Identify which cell holds the provided text, then report its [x, y] central coordinate. 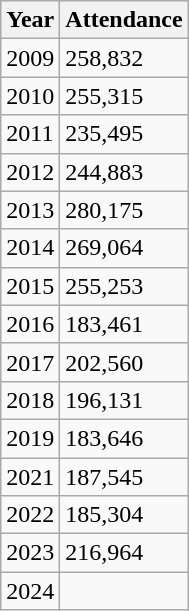
216,964 [124, 553]
2009 [30, 58]
187,545 [124, 477]
255,315 [124, 96]
183,646 [124, 438]
185,304 [124, 515]
2018 [30, 400]
2021 [30, 477]
2022 [30, 515]
235,495 [124, 134]
2012 [30, 172]
202,560 [124, 362]
2011 [30, 134]
183,461 [124, 324]
2010 [30, 96]
2013 [30, 210]
196,131 [124, 400]
Year [30, 20]
2024 [30, 591]
2019 [30, 438]
Attendance [124, 20]
2015 [30, 286]
2017 [30, 362]
2014 [30, 248]
280,175 [124, 210]
2023 [30, 553]
2016 [30, 324]
269,064 [124, 248]
258,832 [124, 58]
255,253 [124, 286]
244,883 [124, 172]
